Pinpoint the cell where the given text exists, returning its (X, Y) midpoint coordinate. 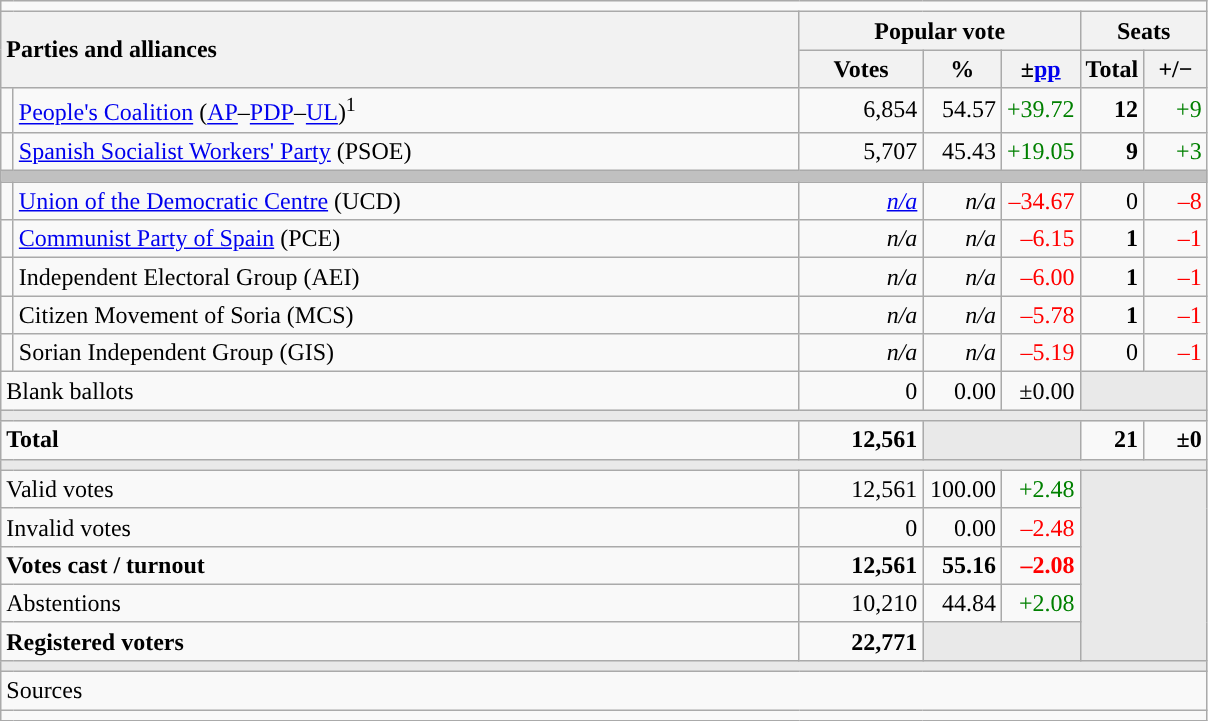
45.43 (962, 151)
±0 (1176, 440)
–2.48 (1040, 527)
–34.67 (1040, 201)
+2.08 (1040, 603)
Parties and alliances (400, 50)
54.57 (962, 110)
+3 (1176, 151)
100.00 (962, 489)
% (962, 69)
Votes (861, 69)
44.84 (962, 603)
Votes cast / turnout (400, 565)
Citizen Movement of Soria (MCS) (406, 315)
Popular vote (940, 31)
Communist Party of Spain (PCE) (406, 239)
Spanish Socialist Workers' Party (PSOE) (406, 151)
Invalid votes (400, 527)
–5.78 (1040, 315)
±pp (1040, 69)
+/− (1176, 69)
–2.08 (1040, 565)
Valid votes (400, 489)
Independent Electoral Group (AEI) (406, 277)
+9 (1176, 110)
21 (1112, 440)
5,707 (861, 151)
+39.72 (1040, 110)
12 (1112, 110)
–6.00 (1040, 277)
Seats (1144, 31)
10,210 (861, 603)
Sources (604, 691)
–6.15 (1040, 239)
±0.00 (1040, 391)
–8 (1176, 201)
Abstentions (400, 603)
6,854 (861, 110)
9 (1112, 151)
Blank ballots (400, 391)
Union of the Democratic Centre (UCD) (406, 201)
Registered voters (400, 641)
People's Coalition (AP–PDP–UL)1 (406, 110)
+2.48 (1040, 489)
–5.19 (1040, 353)
22,771 (861, 641)
Sorian Independent Group (GIS) (406, 353)
+19.05 (1040, 151)
55.16 (962, 565)
